Find where the given text appears and provide that cell's center as (x, y) coordinate. 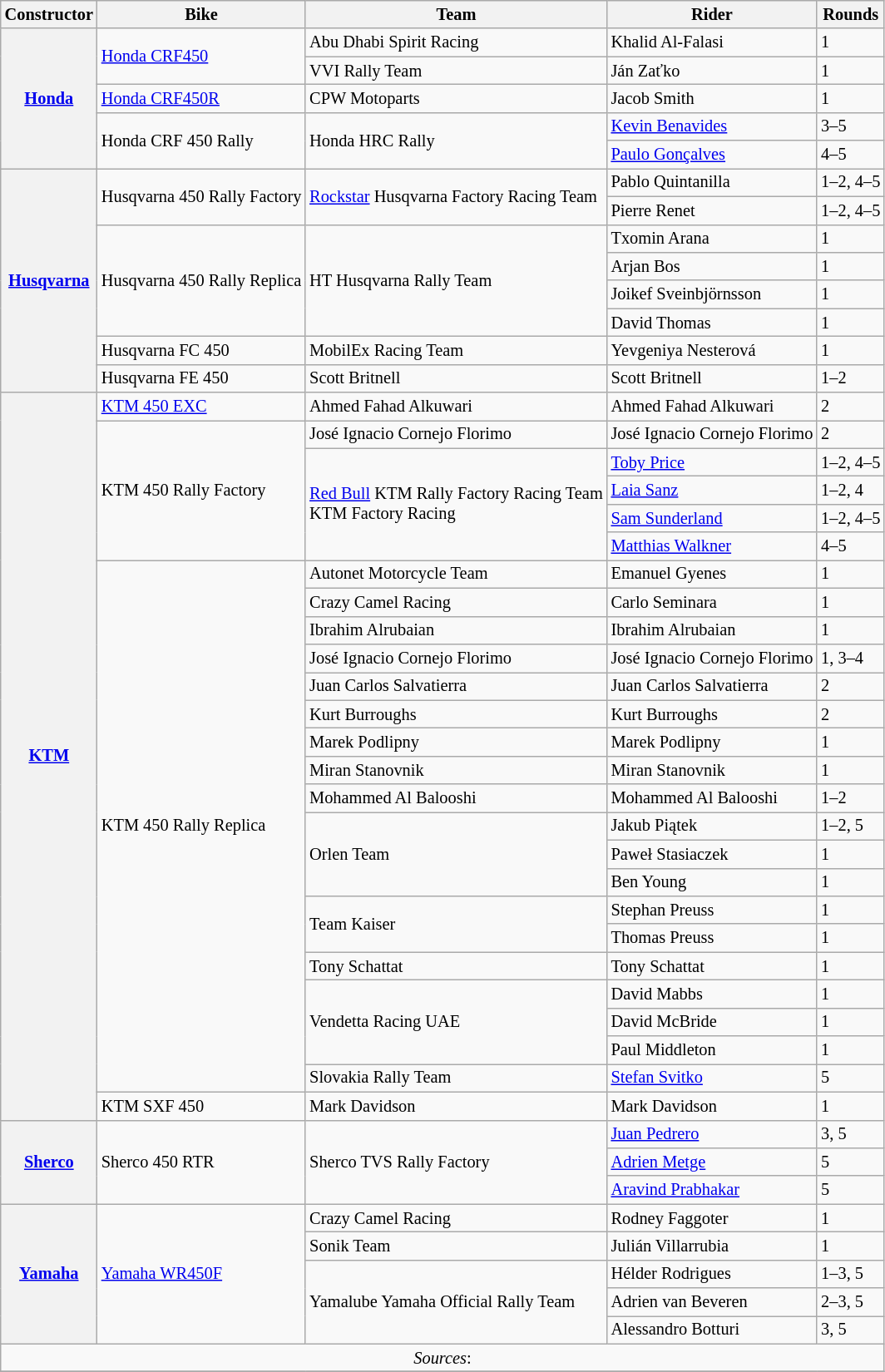
Emanuel Gyenes (712, 574)
Honda CRF 450 Rally (201, 140)
Ben Young (712, 882)
Abu Dhabi Spirit Racing (456, 42)
Rockstar Husqvarna Factory Racing Team (456, 196)
Paulo Gonçalves (712, 155)
2–3, 5 (850, 1302)
Adrien van Beveren (712, 1302)
Team (456, 14)
Honda HRC Rally (456, 140)
Husqvarna (49, 279)
Husqvarna FE 450 (201, 378)
Team Kaiser (456, 923)
Hélder Rodrigues (712, 1274)
Joikef Sveinbjörnsson (712, 294)
Pablo Quintanilla (712, 182)
Arjan Bos (712, 266)
Rounds (850, 14)
Jacob Smith (712, 98)
Adrien Metge (712, 1162)
Matthias Walkner (712, 546)
Autonet Motorcycle Team (456, 574)
Thomas Preuss (712, 938)
KTM SXF 450 (201, 1106)
Slovakia Rally Team (456, 1078)
Sherco TVS Rally Factory (456, 1162)
Vendetta Racing UAE (456, 1021)
KTM 450 Rally Replica (201, 825)
Sam Sunderland (712, 518)
David Thomas (712, 323)
VVI Rally Team (456, 71)
Khalid Al-Falasi (712, 42)
Red Bull KTM Rally Factory Racing Team KTM Factory Racing (456, 504)
Honda (49, 98)
Laia Sanz (712, 490)
Julián Villarrubia (712, 1246)
Sonik Team (456, 1246)
Txomin Arana (712, 239)
David McBride (712, 1022)
MobilEx Racing Team (456, 350)
1–2, 4 (850, 490)
Yevgeniya Nesterová (712, 350)
Carlo Seminara (712, 602)
KTM 450 Rally Factory (201, 490)
David Mabbs (712, 994)
Aravind Prabhakar (712, 1190)
CPW Motoparts (456, 98)
3–5 (850, 126)
Yamaha WR450F (201, 1274)
Yamalube Yamaha Official Rally Team (456, 1302)
Husqvarna FC 450 (201, 350)
Kevin Benavides (712, 126)
Orlen Team (456, 853)
Jakub Piątek (712, 826)
Constructor (49, 14)
Pierre Renet (712, 210)
KTM (49, 757)
1, 3–4 (850, 658)
Bike (201, 14)
HT Husqvarna Rally Team (456, 281)
1–2, 5 (850, 826)
Sherco 450 RTR (201, 1162)
1–3, 5 (850, 1274)
Toby Price (712, 462)
Husqvarna 450 Rally Replica (201, 281)
Stephan Preuss (712, 910)
Ján Zaťko (712, 71)
Honda CRF450R (201, 98)
Rider (712, 14)
Sherco (49, 1162)
Alessandro Botturi (712, 1330)
Honda CRF450 (201, 57)
Rodney Faggoter (712, 1218)
Paweł Stasiaczek (712, 854)
Stefan Svitko (712, 1078)
Juan Pedrero (712, 1134)
Paul Middleton (712, 1050)
KTM 450 EXC (201, 407)
Husqvarna 450 Rally Factory (201, 196)
Sources: (442, 1358)
Yamaha (49, 1274)
